From the cell containing the given text, extract its center point as [x, y] coordinate. 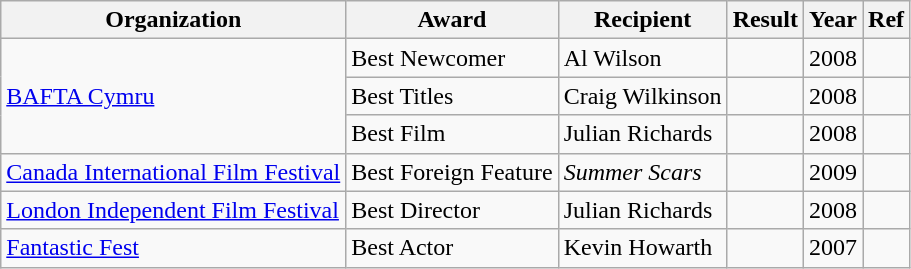
Recipient [642, 20]
Ref [886, 20]
Kevin Howarth [642, 248]
Best Film [452, 134]
2007 [834, 248]
2009 [834, 172]
Award [452, 20]
BAFTA Cymru [174, 96]
Best Newcomer [452, 58]
Best Director [452, 210]
Summer Scars [642, 172]
Best Actor [452, 248]
London Independent Film Festival [174, 210]
Result [765, 20]
Al Wilson [642, 58]
Organization [174, 20]
Canada International Film Festival [174, 172]
Best Foreign Feature [452, 172]
Craig Wilkinson [642, 96]
Best Titles [452, 96]
Fantastic Fest [174, 248]
Year [834, 20]
